Determine the [X, Y] coordinate at the center of the cell enclosing the given text.  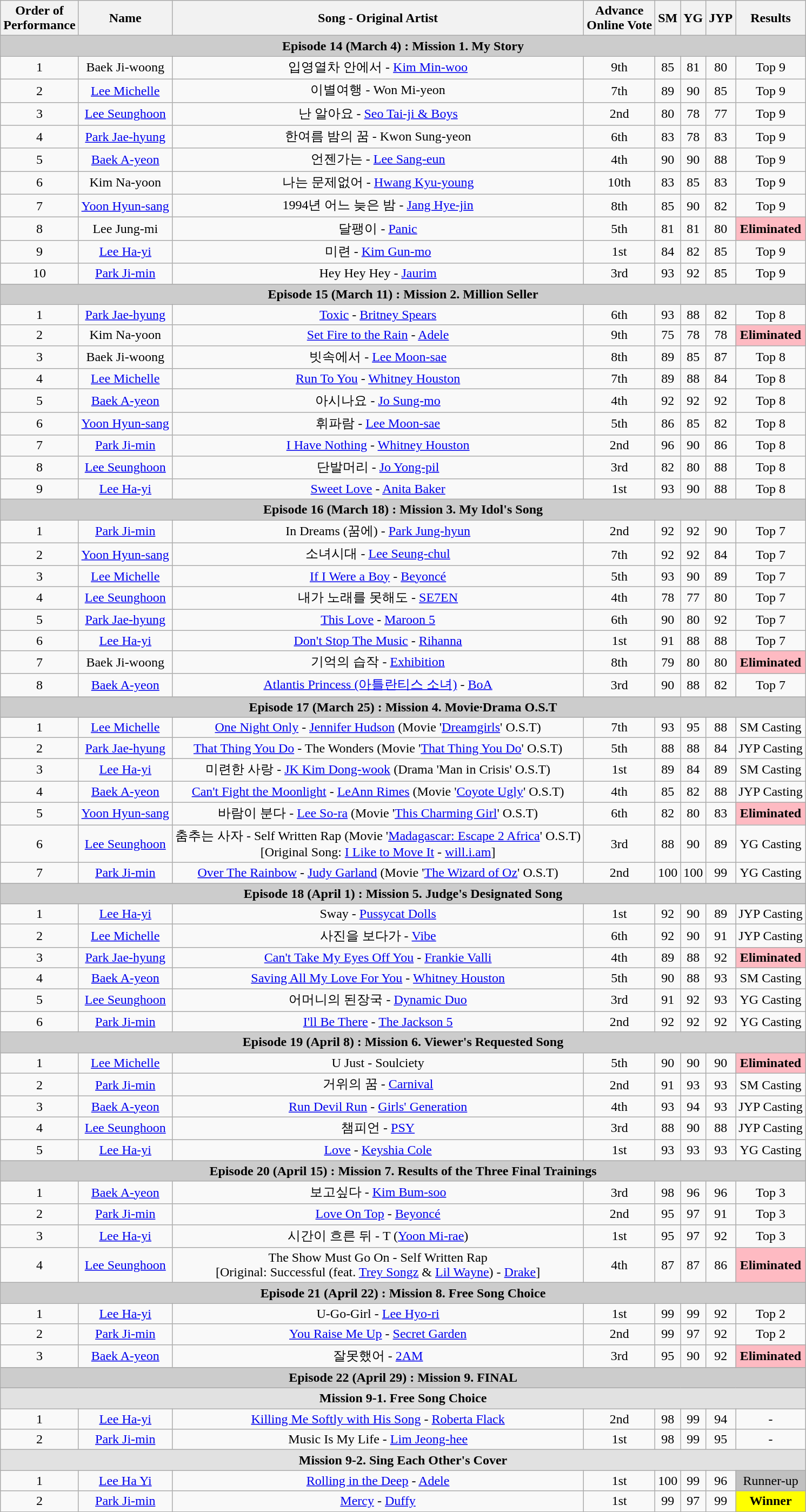
Episode 18 (April 1) : Mission 5. Judge's Designated Song [403, 894]
Can't Fight the Moonlight - LeAnn Rimes (Movie 'Coyote Ugly' O.S.T) [377, 791]
The Show Must Go On - Self Written Rap [Original: Successful (feat. Trey Songz & Lil Wayne) - Drake] [377, 1265]
Over The Rainbow - Judy Garland (Movie 'The Wizard of Oz' O.S.T) [377, 873]
I'll Be There - The Jackson 5 [377, 1022]
거위의 꿈 - Carnival [377, 1084]
1994년 어느 늦은 밤 - Jang Hye-jin [377, 205]
Love On Top - Beyoncé [377, 1214]
한여름 밤의 꿈 - Kwon Sung-yeon [377, 137]
Don't Stop The Music - Rihanna [377, 641]
소녀시대 - Lee Seung-chul [377, 555]
That Thing You Do - The Wonders (Movie 'That Thing You Do' O.S.T) [377, 748]
In Dreams (꿈에) - Park Jung-hyun [377, 532]
Sway - Pussycat Dolls [377, 914]
Atlantis Princess (아틀란티스 소녀) - BoA [377, 685]
Mission 9-2. Sing Each Other's Cover [403, 1460]
One Night Only - Jennifer Hudson (Movie 'Dreamgirls' O.S.T) [377, 728]
언젠가는 - Lee Sang-eun [377, 160]
내가 노래를 못해도 - SE7EN [377, 598]
JYP [721, 18]
This Love - Maroon 5 [377, 620]
Song - Original Artist [377, 18]
YG [693, 18]
단발머리 - Jo Yong-pil [377, 467]
입영열차 안에서 - Kim Min-woo [377, 68]
75 [668, 335]
빗속에서 - Lee Moon-sae [377, 357]
79 [668, 663]
보고싶다 - Kim Bum-soo [377, 1193]
Killing Me Softly with His Song - Roberta Flack [377, 1419]
Rolling in the Deep - Adele [377, 1481]
Mercy - Duffy [377, 1501]
Runner-up [771, 1481]
달팽이 - Panic [377, 229]
Winner [771, 1501]
Set Fire to the Rain - Adele [377, 335]
미련한 사랑 - JK Kim Dong-wook (Drama 'Man in Crisis' O.S.T) [377, 770]
사진을 보다가 - Vibe [377, 936]
Can't Take My Eyes Off You - Frankie Valli [377, 957]
이별여행 - Won Mi-yeon [377, 91]
AdvanceOnline Vote [620, 18]
I Have Nothing - Whitney Houston [377, 445]
Lee Jung-mi [125, 229]
Episode 16 (March 18) : Mission 3. My Idol's Song [403, 510]
Saving All My Love For You - Whitney Houston [377, 978]
Mission 9-1. Free Song Choice [403, 1398]
10th [620, 183]
Music Is My Life - Lim Jeong-hee [377, 1440]
Lee Ha Yi [125, 1481]
나는 문제없어 - Hwang Kyu-young [377, 183]
Episode 22 (April 29) : Mission 9. FINAL [403, 1378]
시간이 흐른 뒤 - T (Yoon Mi-rae) [377, 1236]
Episode 15 (March 11) : Mission 2. Million Seller [403, 294]
휘파람 - Lee Moon-sae [377, 424]
10 [39, 274]
Results [771, 18]
Order ofPerformance [39, 18]
춤추는 사자 - Self Written Rap (Movie 'Madagascar: Escape 2 Africa' O.S.T)[Original Song: I Like to Move It - will.i.am] [377, 844]
기억의 습작 - Exhibition [377, 663]
바람이 분다 - Lee So-ra (Movie 'This Charming Girl' O.S.T) [377, 814]
난 알아요 - Seo Tai-ji & Boys [377, 114]
Episode 17 (March 25) : Mission 4. Movie·Drama O.S.T [403, 707]
Episode 20 (April 15) : Mission 7. Results of the Three Final Trainings [403, 1170]
Episode 21 (April 22) : Mission 8. Free Song Choice [403, 1293]
Name [125, 18]
어머니의 된장국 - Dynamic Duo [377, 1000]
SM [668, 18]
Episode 19 (April 8) : Mission 6. Viewer's Requested Song [403, 1042]
아시나요 - Jo Sung-mo [377, 401]
Run Devil Run - Girls' Generation [377, 1107]
Episode 14 (March 4) : Mission 1. My Story [403, 46]
챔피언 - PSY [377, 1129]
Run To You - Whitney Houston [377, 379]
Hey Hey Hey - Jaurim [377, 274]
U-Go-Girl - Lee Hyo-ri [377, 1314]
Sweet Love - Anita Baker [377, 489]
U Just - Soulciety [377, 1063]
미련 - Kim Gun-mo [377, 252]
잘못했어 - 2AM [377, 1356]
If I Were a Boy - Beyoncé [377, 576]
Love - Keyshia Cole [377, 1150]
Toxic - Britney Spears [377, 315]
You Raise Me Up - Secret Garden [377, 1334]
